Return the [X, Y] coordinate for the center point of the cell that contains the specified text.  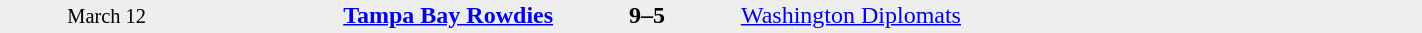
March 12 [106, 16]
Washington Diplomats [910, 15]
9–5 [648, 15]
Tampa Bay Rowdies [384, 15]
